Search for the cell housing the specified text and yield its [X, Y] center coordinate. 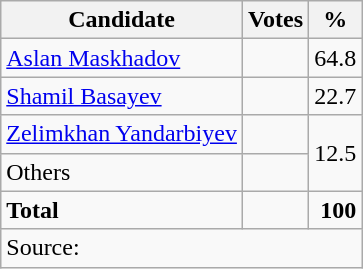
64.8 [336, 58]
Zelimkhan Yandarbiyev [122, 134]
Aslan Maskhadov [122, 58]
Shamil Basayev [122, 96]
12.5 [336, 153]
Source: [182, 248]
22.7 [336, 96]
100 [336, 210]
Candidate [122, 20]
% [336, 20]
Total [122, 210]
Others [122, 172]
Votes [275, 20]
